Provide the (X, Y) coordinate of the cell's center where the given text is located.  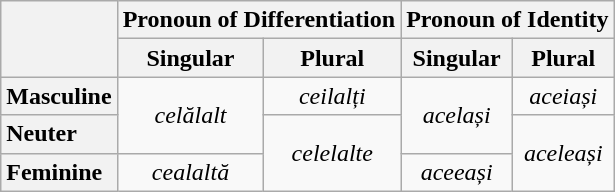
aceleași (564, 153)
aceeași (457, 172)
aceiași (564, 96)
celălalt (190, 115)
Masculine (59, 96)
cealaltă (190, 172)
același (457, 115)
Neuter (59, 134)
ceilalți (332, 96)
celelalte (332, 153)
Pronoun of Differentiation (259, 20)
Pronoun of Identity (508, 20)
Feminine (59, 172)
